Search for the cell housing the specified text and yield its [X, Y] center coordinate. 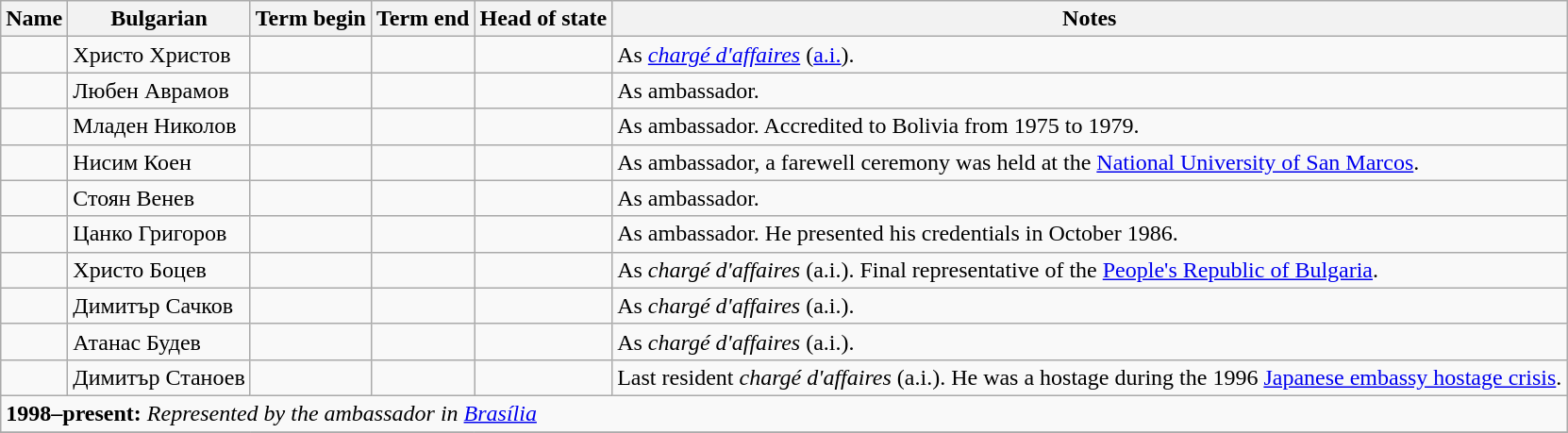
Младен Николов [158, 126]
As ambassador, a farewell ceremony was held at the National University of San Marcos. [1090, 162]
Head of state [543, 19]
As chargé d'affaires (a.i.). Final representative of the People's Republic of Bulgaria. [1090, 270]
1998–present: Represented by the ambassador in Brasília [784, 413]
Name [34, 19]
Христо Боцев [158, 270]
Term end [423, 19]
Любен Аврамов [158, 91]
Стоян Венев [158, 198]
As ambassador. He presented his credentials in October 1986. [1090, 234]
Term begin [310, 19]
Атанас Будев [158, 341]
As ambassador. Accredited to Bolivia from 1975 to 1979. [1090, 126]
Нисим Коен [158, 162]
Димитър Сачков [158, 306]
Bulgarian [158, 19]
Христо Христов [158, 55]
Notes [1090, 19]
Цанко Григоров [158, 234]
Last resident chargé d'affaires (a.i.). He was a hostage during the 1996 Japanese embassy hostage crisis. [1090, 377]
Димитър Станоев [158, 377]
